Capture the cell that displays the provided text and extract its [x, y] central coordinate. 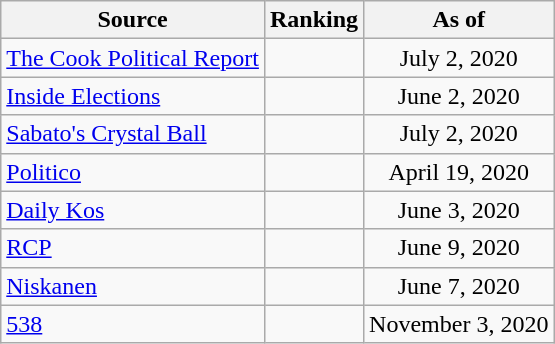
November 3, 2020 [459, 324]
Niskanen [133, 286]
June 9, 2020 [459, 248]
Sabato's Crystal Ball [133, 134]
RCP [133, 248]
Source [133, 20]
April 19, 2020 [459, 172]
June 2, 2020 [459, 96]
538 [133, 324]
Ranking [314, 20]
Inside Elections [133, 96]
June 7, 2020 [459, 286]
Politico [133, 172]
The Cook Political Report [133, 58]
As of [459, 20]
June 3, 2020 [459, 210]
Daily Kos [133, 210]
